Return [X, Y] of the center of cell containing provided text 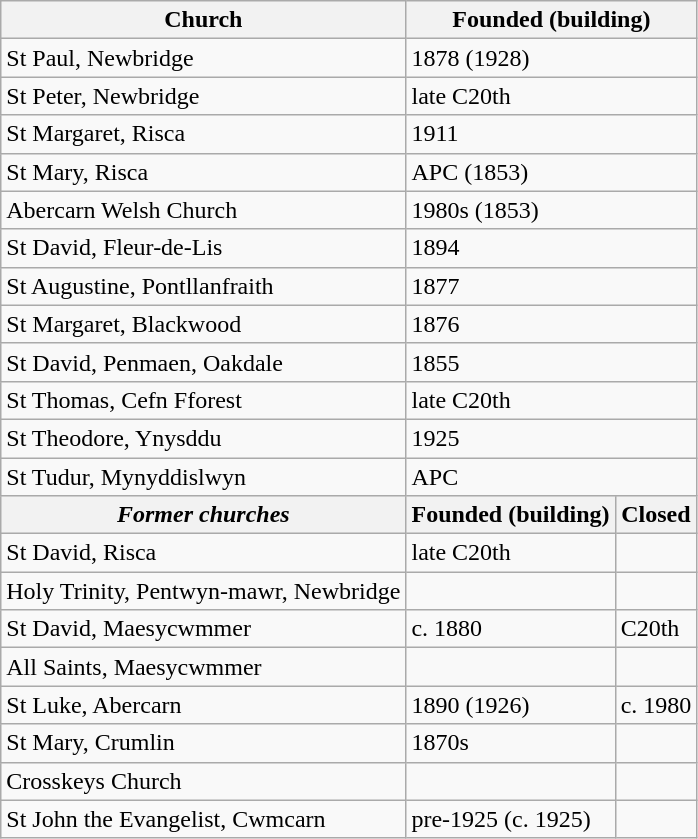
Church [204, 20]
Crosskeys Church [204, 781]
C20th [656, 629]
St Luke, Abercarn [204, 705]
1877 [552, 286]
St Paul, Newbridge [204, 58]
1878 (1928) [552, 58]
St Margaret, Risca [204, 134]
St David, Risca [204, 553]
St Thomas, Cefn Fforest [204, 400]
St Augustine, Pontllanfraith [204, 286]
St John the Evangelist, Cwmcarn [204, 819]
St Mary, Risca [204, 172]
1876 [552, 324]
1894 [552, 248]
APC (1853) [552, 172]
All Saints, Maesycwmmer [204, 667]
St Theodore, Ynysddu [204, 438]
Abercarn Welsh Church [204, 210]
St Margaret, Blackwood [204, 324]
c. 1880 [510, 629]
1855 [552, 362]
St Tudur, Mynyddislwyn [204, 477]
St David, Penmaen, Oakdale [204, 362]
APC [552, 477]
St Peter, Newbridge [204, 96]
Holy Trinity, Pentwyn-mawr, Newbridge [204, 591]
1870s [510, 743]
St Mary, Crumlin [204, 743]
c. 1980 [656, 705]
Former churches [204, 515]
1911 [552, 134]
Closed [656, 515]
St David, Fleur-de-Lis [204, 248]
1980s (1853) [552, 210]
1925 [552, 438]
1890 (1926) [510, 705]
pre-1925 (c. 1925) [510, 819]
St David, Maesycwmmer [204, 629]
